For the text-containing cell, return its midpoint in [x, y] coordinate format. 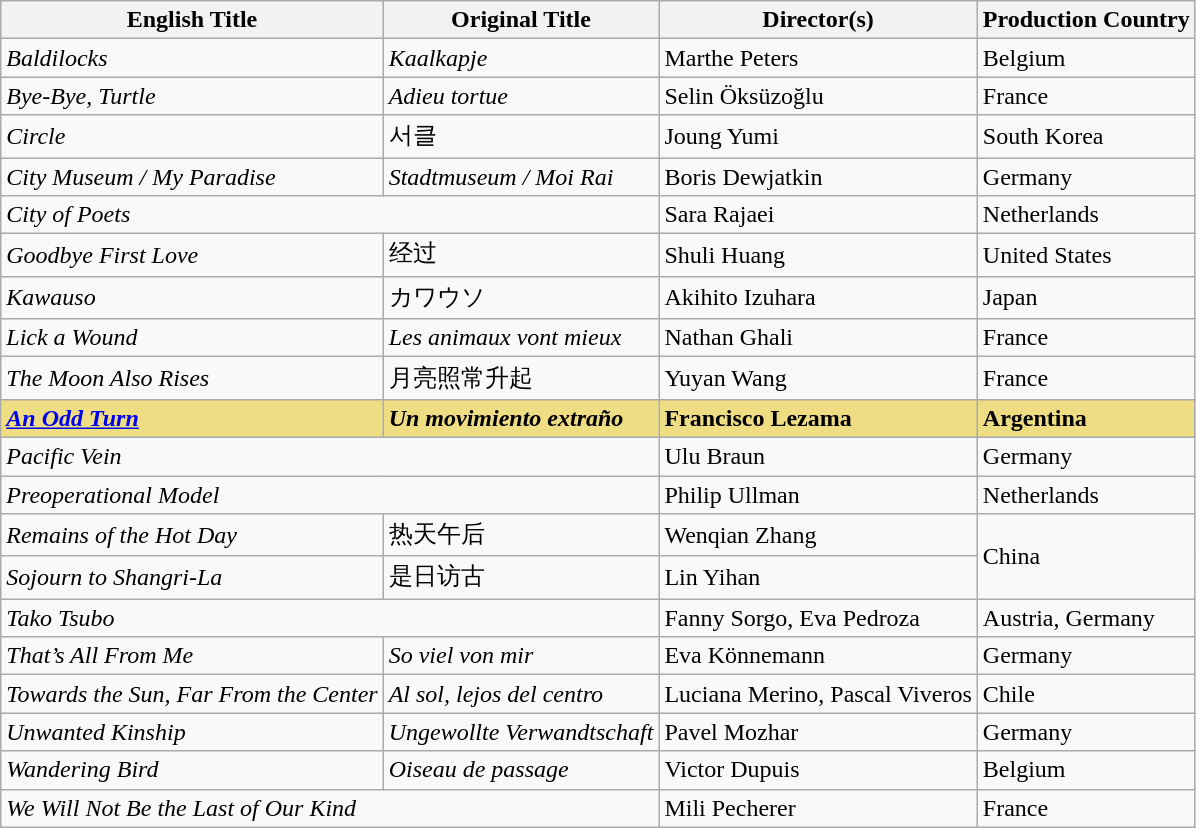
Argentina [1086, 418]
月亮照常升起 [521, 378]
English Title [192, 20]
是日访古 [521, 578]
Remains of the Hot Day [192, 536]
Japan [1086, 298]
So viel von mir [521, 656]
Sojourn to Shangri-La [192, 578]
Lin Yihan [818, 578]
Wenqian Zhang [818, 536]
United States [1086, 256]
Un movimiento extraño [521, 418]
Pacific Vein [330, 456]
Les animaux vont mieux [521, 338]
China [1086, 556]
Unwanted Kinship [192, 732]
Tako Tsubo [330, 618]
Fanny Sorgo, Eva Pedroza [818, 618]
Goodbye First Love [192, 256]
Circle [192, 136]
Austria, Germany [1086, 618]
Baldilocks [192, 58]
热天午后 [521, 536]
City of Poets [330, 215]
Adieu tortue [521, 96]
Kawauso [192, 298]
Selin Öksüzoğlu [818, 96]
Akihito Izuhara [818, 298]
Director(s) [818, 20]
Oiseau de passage [521, 770]
Luciana Merino, Pascal Viveros [818, 694]
カワウソ [521, 298]
Bye-Bye, Turtle [192, 96]
Lick a Wound [192, 338]
Marthe Peters [818, 58]
The Moon Also Rises [192, 378]
Shuli Huang [818, 256]
That’s All From Me [192, 656]
Sara Rajaei [818, 215]
Kaalkapje [521, 58]
City Museum / My Paradise [192, 177]
Francisco Lezama [818, 418]
Stadtmuseum / Moi Rai [521, 177]
Boris Dewjatkin [818, 177]
Ungewollte Verwandtschaft [521, 732]
Nathan Ghali [818, 338]
Preoperational Model [330, 495]
Joung Yumi [818, 136]
Chile [1086, 694]
经过 [521, 256]
Ulu Braun [818, 456]
Wandering Bird [192, 770]
Victor Dupuis [818, 770]
Yuyan Wang [818, 378]
Original Title [521, 20]
Towards the Sun, Far From the Center [192, 694]
An Odd Turn [192, 418]
Mili Pecherer [818, 808]
Al sol, lejos del centro [521, 694]
South Korea [1086, 136]
Philip Ullman [818, 495]
서클 [521, 136]
We Will Not Be the Last of Our Kind [330, 808]
Pavel Mozhar [818, 732]
Eva Könnemann [818, 656]
Production Country [1086, 20]
